Locate the cell with the specified text and output its [X, Y] center coordinate. 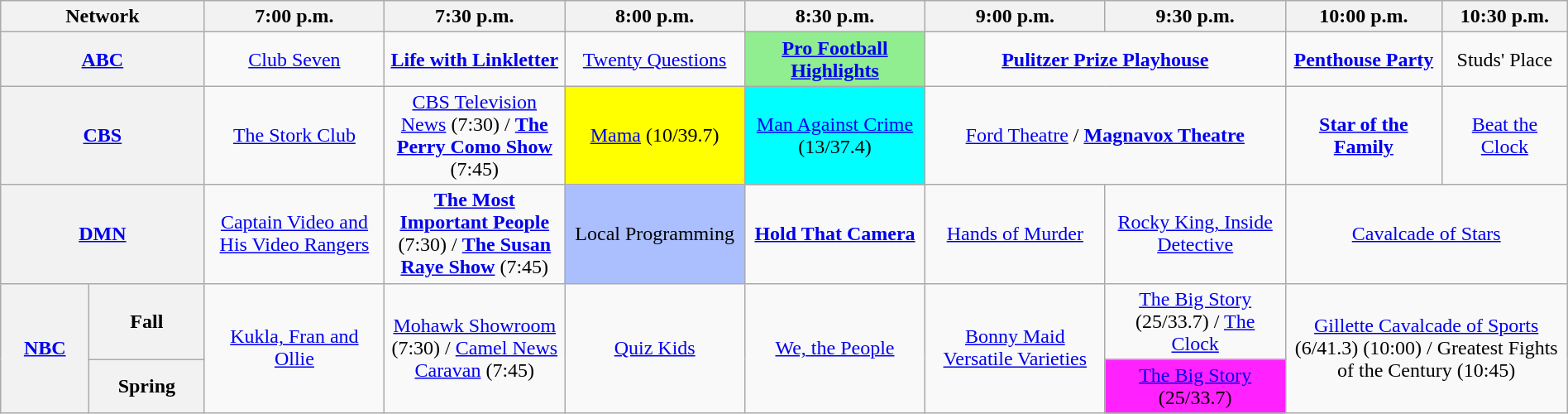
Network [103, 17]
Pulitzer Prize Playhouse [1105, 60]
Beat the Clock [1505, 136]
The Stork Club [294, 136]
CBS [103, 136]
ABC [103, 60]
Local Programming [655, 233]
9:30 p.m. [1195, 17]
CBS Television News (7:30) / The Perry Como Show (7:45) [475, 136]
Pro Football Highlights [835, 60]
Studs' Place [1505, 60]
The Most Important People (7:30) / The Susan Raye Show (7:45) [475, 233]
We, the People [835, 348]
Gillette Cavalcade of Sports (6/41.3) (10:00) / Greatest Fights of the Century (10:45) [1426, 348]
Club Seven [294, 60]
NBC [45, 348]
Hands of Murder [1015, 233]
DMN [103, 233]
Mama (10/39.7) [655, 136]
10:30 p.m. [1505, 17]
The Big Story (25/33.7) / The Clock [1195, 321]
Twenty Questions [655, 60]
Man Against Crime (13/37.4) [835, 136]
10:00 p.m. [1363, 17]
Star of the Family [1363, 136]
Quiz Kids [655, 348]
The Big Story (25/33.7) [1195, 386]
Captain Video and His Video Rangers [294, 233]
Cavalcade of Stars [1426, 233]
9:00 p.m. [1015, 17]
Life with Linkletter [475, 60]
Bonny Maid Versatile Varieties [1015, 348]
8:30 p.m. [835, 17]
Hold That Camera [835, 233]
Mohawk Showroom (7:30) / Camel News Caravan (7:45) [475, 348]
Ford Theatre / Magnavox Theatre [1105, 136]
7:00 p.m. [294, 17]
8:00 p.m. [655, 17]
Fall [147, 321]
Rocky King, Inside Detective [1195, 233]
Spring [147, 386]
Kukla, Fran and Ollie [294, 348]
7:30 p.m. [475, 17]
Penthouse Party [1363, 60]
